Output the [x, y] coordinate of the center of the cell containing the given text.  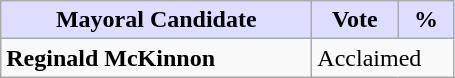
Reginald McKinnon [156, 58]
Mayoral Candidate [156, 20]
% [426, 20]
Vote [355, 20]
Acclaimed [383, 58]
